Return (x, y) of the center of cell containing provided text 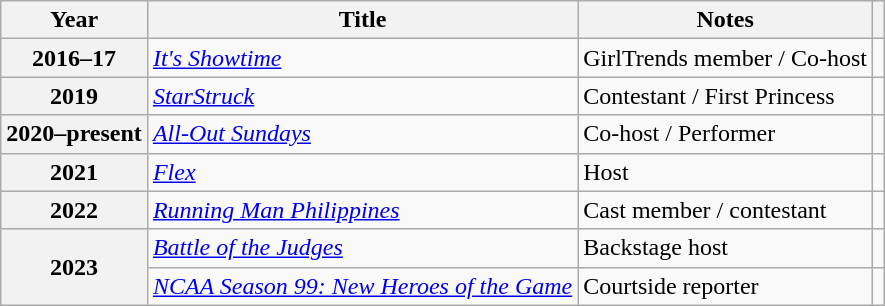
Battle of the Judges (362, 248)
StarStruck (362, 96)
Year (74, 20)
Cast member / contestant (726, 210)
Courtside reporter (726, 286)
Host (726, 172)
2022 (74, 210)
2020–present (74, 134)
It's Showtime (362, 58)
Flex (362, 172)
Notes (726, 20)
2023 (74, 267)
2016–17 (74, 58)
Contestant / First Princess (726, 96)
All-Out Sundays (362, 134)
Backstage host (726, 248)
Co-host / Performer (726, 134)
Running Man Philippines (362, 210)
2019 (74, 96)
GirlTrends member / Co-host (726, 58)
Title (362, 20)
2021 (74, 172)
NCAA Season 99: New Heroes of the Game (362, 286)
